Identify which cell holds the provided text, then report its (x, y) central coordinate. 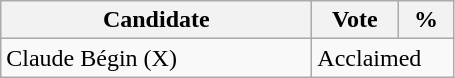
Acclaimed (383, 58)
Candidate (156, 20)
Claude Bégin (X) (156, 58)
Vote (355, 20)
% (426, 20)
